Output the (x, y) coordinate of the center of the cell containing the given text.  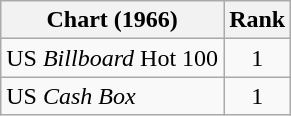
Chart (1966) (112, 20)
US Cash Box (112, 96)
Rank (258, 20)
US Billboard Hot 100 (112, 58)
